Find where the given text appears and provide that cell's center as (X, Y) coordinate. 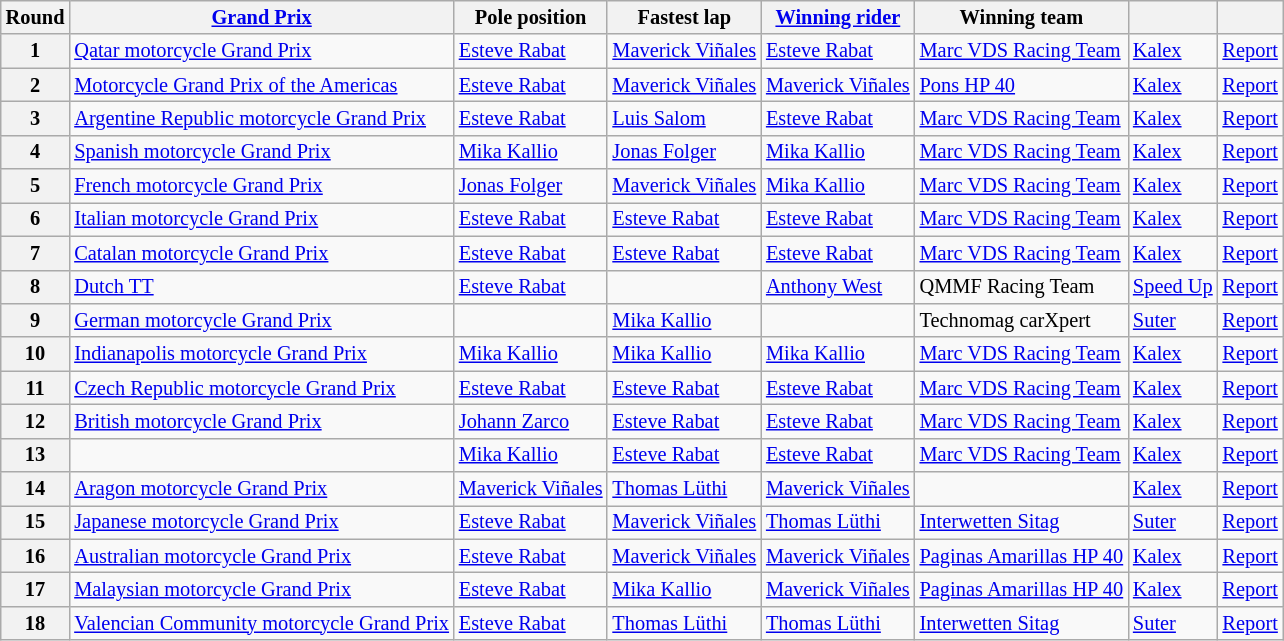
Australian motorcycle Grand Prix (262, 556)
Johann Zarco (531, 421)
Czech Republic motorcycle Grand Prix (262, 388)
Luis Salom (684, 118)
8 (36, 287)
Technomag carXpert (1022, 320)
16 (36, 556)
11 (36, 388)
17 (36, 589)
1 (36, 51)
French motorcycle Grand Prix (262, 186)
Spanish motorcycle Grand Prix (262, 152)
Speed Up (1173, 287)
Japanese motorcycle Grand Prix (262, 522)
7 (36, 253)
9 (36, 320)
Winning team (1022, 17)
Catalan motorcycle Grand Prix (262, 253)
Round (36, 17)
4 (36, 152)
10 (36, 354)
Argentine Republic motorcycle Grand Prix (262, 118)
Pole position (531, 17)
German motorcycle Grand Prix (262, 320)
Valencian Community motorcycle Grand Prix (262, 623)
2 (36, 85)
Winning rider (838, 17)
3 (36, 118)
Malaysian motorcycle Grand Prix (262, 589)
18 (36, 623)
Anthony West (838, 287)
6 (36, 219)
British motorcycle Grand Prix (262, 421)
Fastest lap (684, 17)
14 (36, 489)
Pons HP 40 (1022, 85)
Motorcycle Grand Prix of the Americas (262, 85)
QMMF Racing Team (1022, 287)
13 (36, 455)
Aragon motorcycle Grand Prix (262, 489)
5 (36, 186)
Italian motorcycle Grand Prix (262, 219)
Indianapolis motorcycle Grand Prix (262, 354)
Qatar motorcycle Grand Prix (262, 51)
15 (36, 522)
12 (36, 421)
Grand Prix (262, 17)
Dutch TT (262, 287)
